Search for the cell housing the specified text and yield its [X, Y] center coordinate. 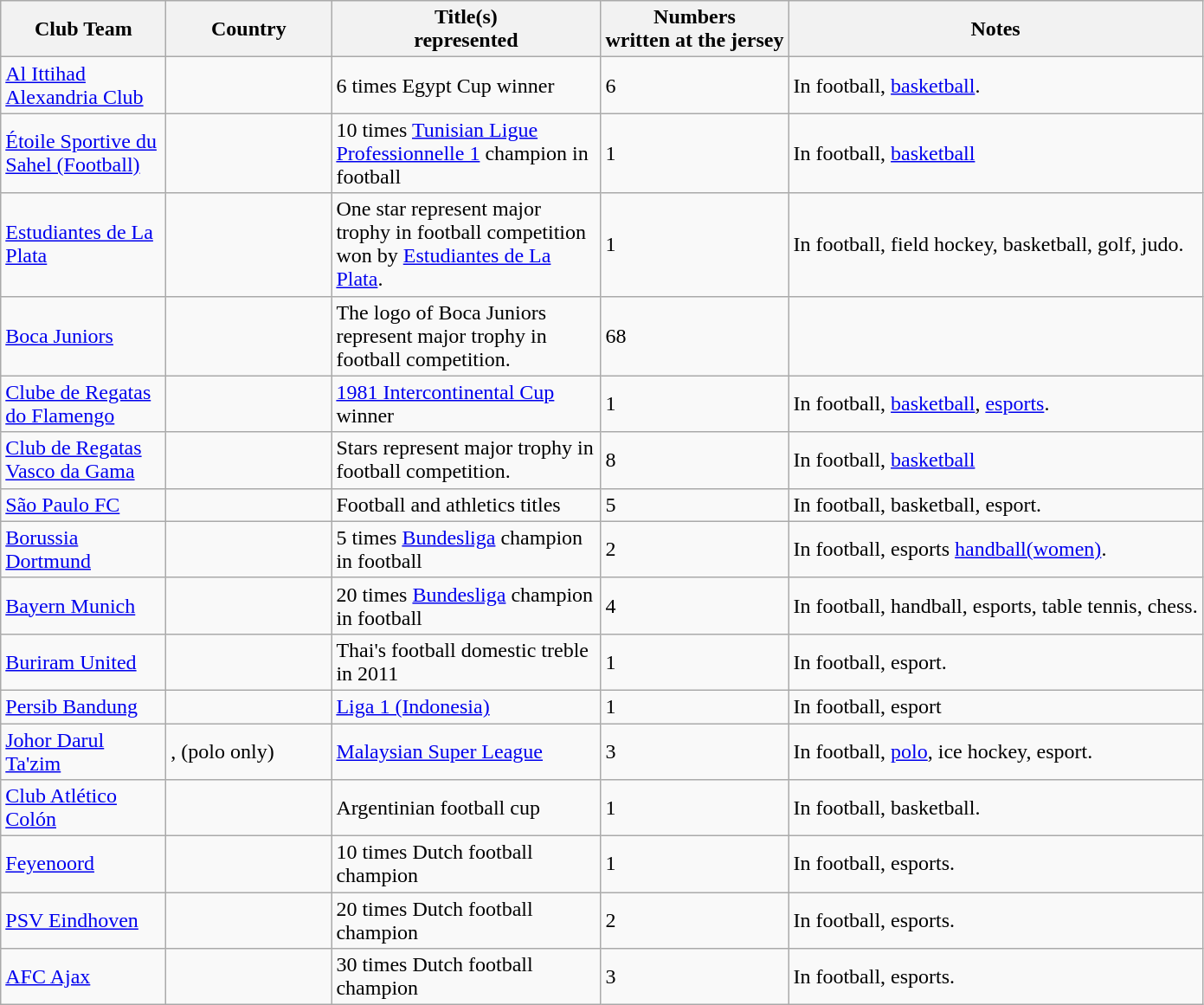
Buriram United [83, 661]
Club Team [83, 29]
Al Ittihad Alexandria Club [83, 85]
Club Atlético Colón [83, 809]
In football, basketball, esports. [995, 403]
20 times Bundesliga champion in football [466, 606]
Feyenoord [83, 864]
5 times Bundesliga champion in football [466, 549]
4 [694, 606]
São Paulo FC [83, 505]
8 [694, 461]
10 times Dutch football champion [466, 864]
In football, field hockey, basketball, golf, judo. [995, 244]
Étoile Sportive du Sahel (Football) [83, 153]
In football, handball, esports, table tennis, chess. [995, 606]
Numberswritten at the jersey [694, 29]
Thai's football domestic treble in 2011 [466, 661]
5 [694, 505]
In football, esport [995, 706]
, (polo only) [249, 751]
In football, basketball, esport. [995, 505]
30 times Dutch football champion [466, 976]
Estudiantes de La Plata [83, 244]
AFC Ajax [83, 976]
10 times Tunisian Ligue Professionnelle 1 champion in football [466, 153]
Borussia Dortmund [83, 549]
One star represent major trophy in football competition won by Estudiantes de La Plata. [466, 244]
6 times Egypt Cup winner [466, 85]
6 [694, 85]
Johor Darul Ta'zim [83, 751]
20 times Dutch football champion [466, 921]
Club de Regatas Vasco da Gama [83, 461]
Notes [995, 29]
Bayern Munich [83, 606]
The logo of Boca Juniors represent major trophy in football competition. [466, 336]
Stars represent major trophy in football competition. [466, 461]
PSV Eindhoven [83, 921]
Country [249, 29]
Persib Bandung [83, 706]
Football and athletics titles [466, 505]
In football, esport. [995, 661]
Liga 1 (Indonesia) [466, 706]
In football, polo, ice hockey, esport. [995, 751]
Title(s)represented [466, 29]
68 [694, 336]
Boca Juniors [83, 336]
Malaysian Super League [466, 751]
Clube de Regatas do Flamengo [83, 403]
In football, esports handball(women). [995, 549]
1981 Intercontinental Cup winner [466, 403]
Argentinian football cup [466, 809]
